For the text-containing cell, return its midpoint in [x, y] coordinate format. 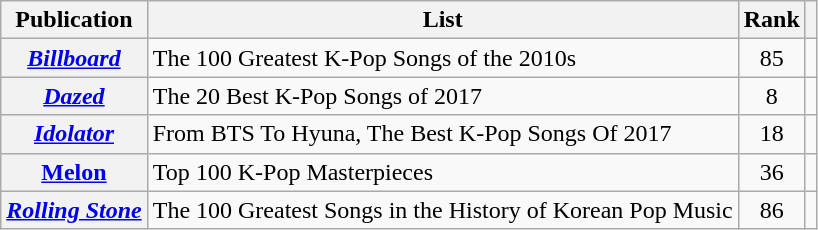
From BTS To Hyuna, The Best K-Pop Songs Of 2017 [442, 134]
Publication [74, 20]
Billboard [74, 58]
Dazed [74, 96]
Melon [74, 172]
Idolator [74, 134]
The 20 Best K-Pop Songs of 2017 [442, 96]
The 100 Greatest Songs in the History of Korean Pop Music [442, 210]
The 100 Greatest K-Pop Songs of the 2010s [442, 58]
18 [772, 134]
Rolling Stone [74, 210]
36 [772, 172]
86 [772, 210]
8 [772, 96]
Top 100 K-Pop Masterpieces [442, 172]
List [442, 20]
Rank [772, 20]
85 [772, 58]
